Find where the given text appears and provide that cell's center as [x, y] coordinate. 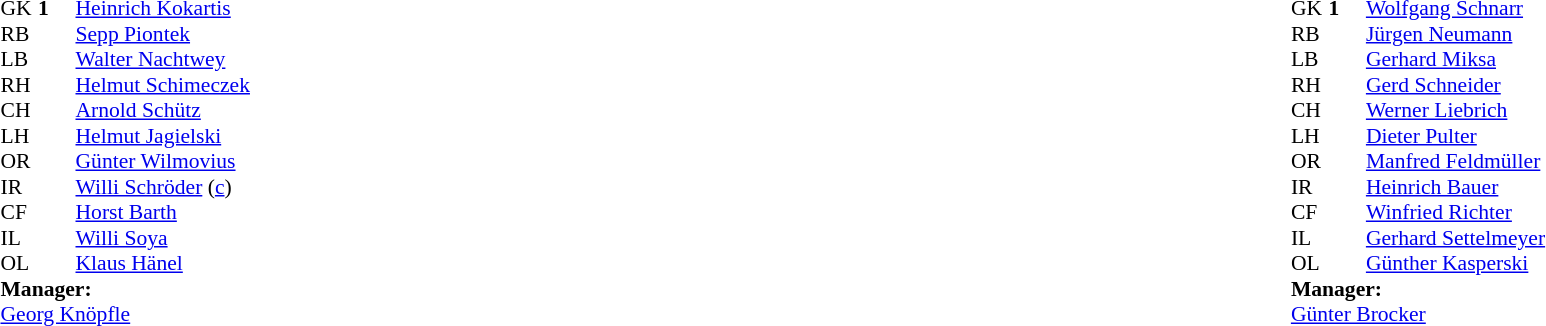
Jürgen Neumann [1456, 34]
Arnold Schütz [163, 111]
Gerhard Settelmeyer [1456, 238]
Willi Soya [163, 238]
Willi Schröder (c) [163, 187]
Sepp Piontek [163, 34]
Dieter Pulter [1456, 136]
Horst Barth [163, 213]
Helmut Jagielski [163, 136]
Werner Liebrich [1456, 111]
Winfried Richter [1456, 213]
Gerd Schneider [1456, 85]
Gerhard Miksa [1456, 59]
Walter Nachtwey [163, 59]
Günther Kasperski [1456, 263]
Helmut Schimeczek [163, 85]
Günter Wilmovius [163, 161]
Klaus Hänel [163, 263]
Manfred Feldmüller [1456, 161]
Heinrich Bauer [1456, 187]
